Capture the cell that displays the provided text and extract its [x, y] central coordinate. 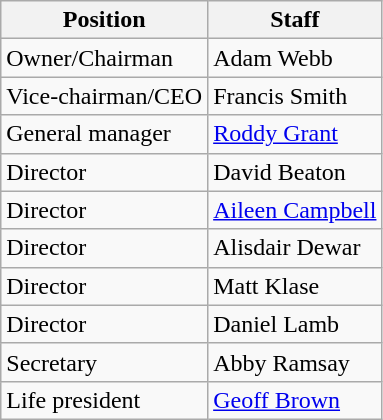
Roddy Grant [295, 134]
Owner/Chairman [104, 58]
Aileen Campbell [295, 210]
Secretary [104, 362]
Vice-chairman/CEO [104, 96]
David Beaton [295, 172]
Abby Ramsay [295, 362]
Geoff Brown [295, 400]
Life president [104, 400]
Daniel Lamb [295, 324]
Staff [295, 20]
Alisdair Dewar [295, 248]
Position [104, 20]
Matt Klase [295, 286]
Adam Webb [295, 58]
Francis Smith [295, 96]
General manager [104, 134]
